Find where the given text appears and provide that cell's center as [x, y] coordinate. 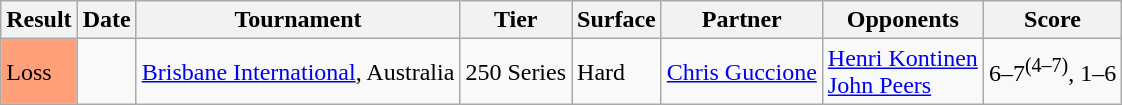
Score [1052, 20]
Henri Kontinen John Peers [902, 72]
Loss [39, 72]
Date [106, 20]
6–7(4–7), 1–6 [1052, 72]
Chris Guccione [742, 72]
Brisbane International, Australia [298, 72]
250 Series [516, 72]
Hard [617, 72]
Opponents [902, 20]
Surface [617, 20]
Partner [742, 20]
Result [39, 20]
Tournament [298, 20]
Tier [516, 20]
